From the cell containing the given text, extract its center point as [x, y] coordinate. 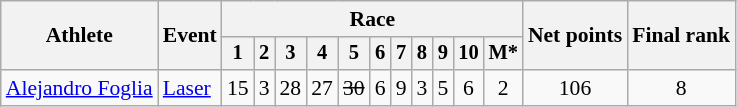
10 [468, 54]
Laser [190, 88]
28 [290, 88]
Event [190, 36]
Final rank [681, 36]
Athlete [80, 36]
7 [402, 54]
Race [372, 19]
Net points [575, 36]
30 [354, 88]
Alejandro Foglia [80, 88]
27 [322, 88]
M* [504, 54]
1 [238, 54]
15 [238, 88]
106 [575, 88]
4 [322, 54]
